Determine the [x, y] coordinate at the center of the cell enclosing the given text.  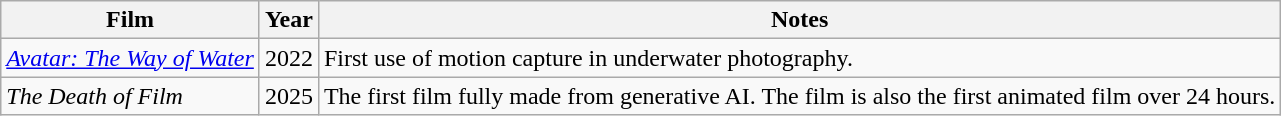
2022 [288, 58]
2025 [288, 96]
Year [288, 20]
First use of motion capture in underwater photography. [799, 58]
Notes [799, 20]
The first film fully made from generative AI. The film is also the first animated film over 24 hours. [799, 96]
The Death of Film [130, 96]
Film [130, 20]
Avatar: The Way of Water [130, 58]
